Scan for the cell matching the given text and deliver its [x, y] coordinate at center. 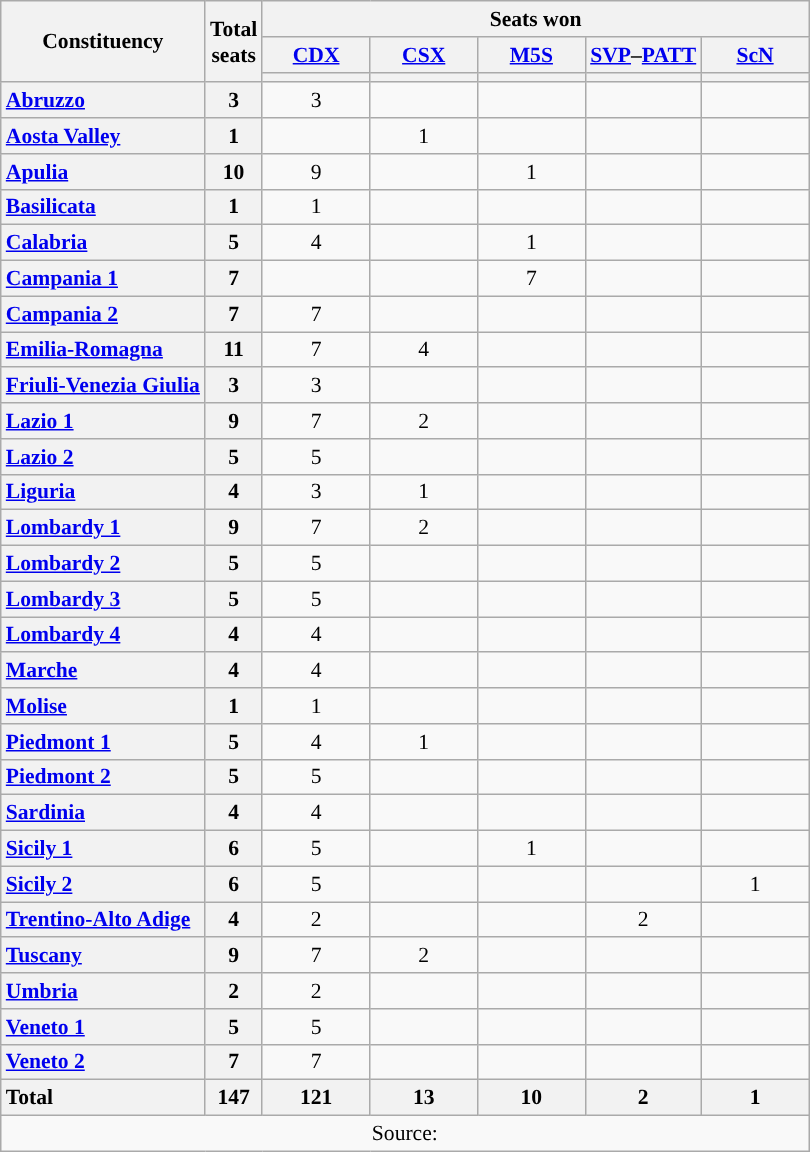
Tuscany [103, 956]
ScN [755, 55]
Basilicata [103, 207]
SVP–PATT [643, 55]
M5S [532, 55]
Lombardy 2 [103, 564]
CDX [316, 55]
Constituency [103, 42]
Veneto 1 [103, 1027]
Sicily 2 [103, 884]
Aosta Valley [103, 136]
13 [424, 1098]
CSX [424, 55]
Lombardy 4 [103, 635]
Friuli-Venezia Giulia [103, 386]
Sicily 1 [103, 849]
Umbria [103, 991]
Molise [103, 706]
121 [316, 1098]
11 [234, 350]
Veneto 2 [103, 1062]
Lombardy 3 [103, 599]
Lazio 2 [103, 457]
Piedmont 2 [103, 777]
Totalseats [234, 42]
Liguria [103, 492]
Sardinia [103, 813]
Lazio 1 [103, 421]
Calabria [103, 243]
Emilia-Romagna [103, 350]
Piedmont 1 [103, 742]
147 [234, 1098]
Seats won [536, 19]
Marche [103, 671]
Campania 2 [103, 314]
Abruzzo [103, 101]
Source: [405, 1134]
Campania 1 [103, 279]
Trentino-Alto Adige [103, 920]
Apulia [103, 172]
Total [103, 1098]
Lombardy 1 [103, 528]
